Determine the [x, y] coordinate at the center of the cell enclosing the given text.  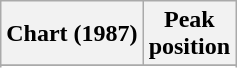
Chart (1987) [72, 34]
Peakposition [189, 34]
